For the text-containing cell, return its midpoint in (x, y) coordinate format. 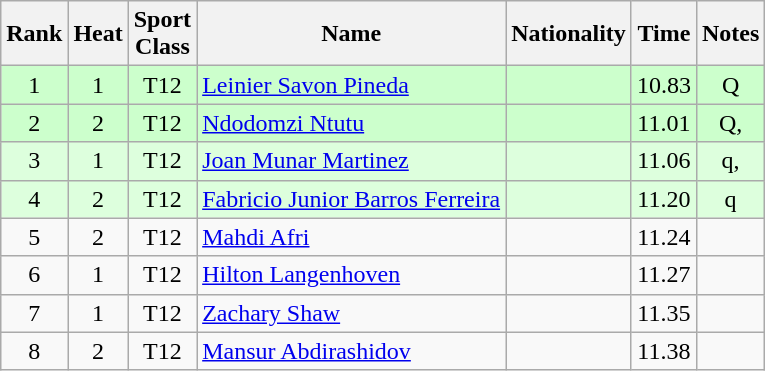
11.01 (664, 123)
Mahdi Afri (352, 237)
Mansur Abdirashidov (352, 351)
5 (34, 237)
7 (34, 313)
11.06 (664, 161)
Name (352, 34)
6 (34, 275)
4 (34, 199)
q (730, 199)
Zachary Shaw (352, 313)
Notes (730, 34)
11.27 (664, 275)
Rank (34, 34)
8 (34, 351)
Hilton Langenhoven (352, 275)
Leinier Savon Pineda (352, 85)
q, (730, 161)
Q (730, 85)
Nationality (569, 34)
11.35 (664, 313)
11.20 (664, 199)
Time (664, 34)
3 (34, 161)
Ndodomzi Ntutu (352, 123)
SportClass (162, 34)
Q, (730, 123)
11.24 (664, 237)
11.38 (664, 351)
10.83 (664, 85)
Heat (98, 34)
Joan Munar Martinez (352, 161)
Fabricio Junior Barros Ferreira (352, 199)
